Pinpoint the cell where the given text exists, returning its (x, y) midpoint coordinate. 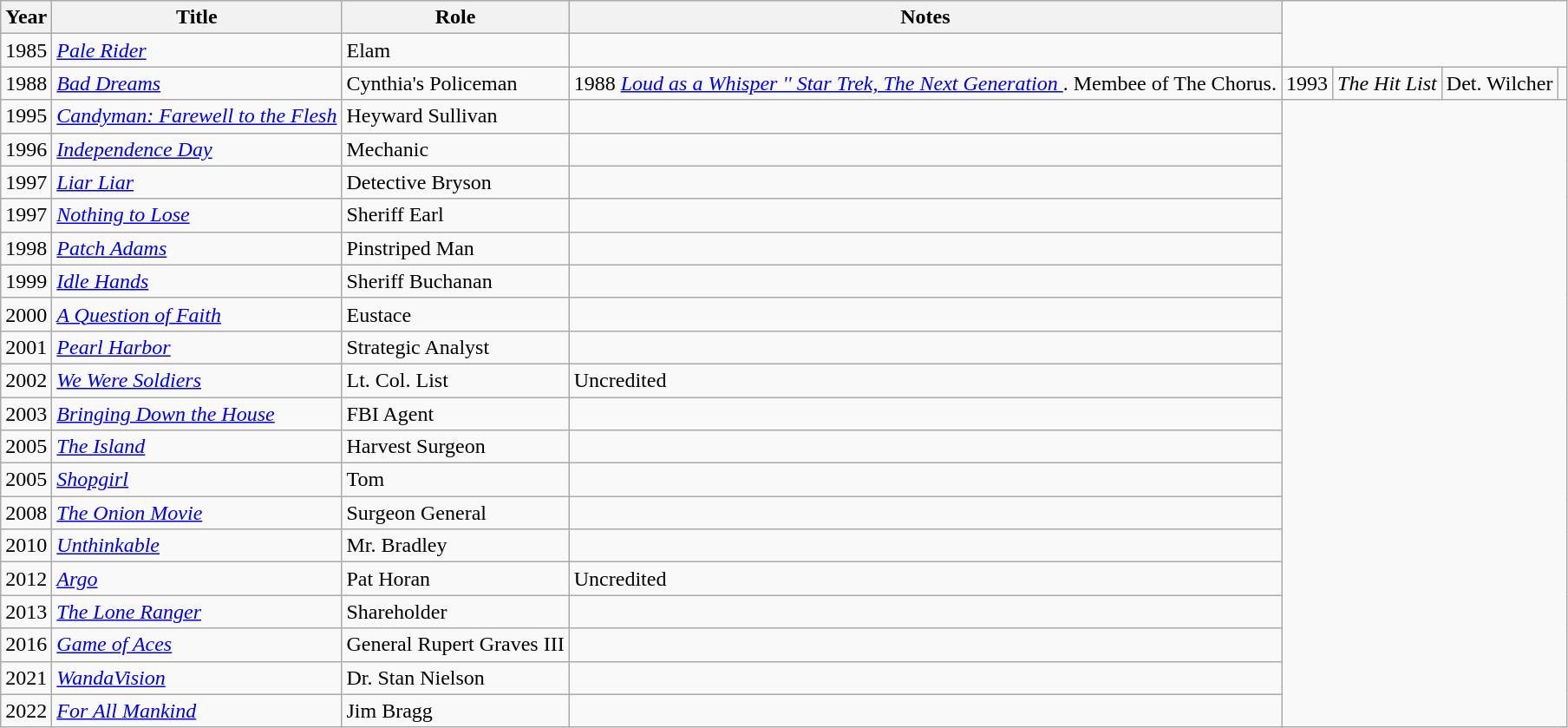
1999 (26, 281)
1998 (26, 248)
WandaVision (197, 678)
For All Mankind (197, 711)
Harvest Surgeon (455, 447)
Heyward Sullivan (455, 116)
Eustace (455, 314)
1985 (26, 50)
1993 (1308, 83)
Pat Horan (455, 579)
The Onion Movie (197, 513)
Lt. Col. List (455, 380)
Role (455, 17)
Bringing Down the House (197, 414)
2003 (26, 414)
Idle Hands (197, 281)
Unthinkable (197, 546)
2013 (26, 612)
Surgeon General (455, 513)
FBI Agent (455, 414)
A Question of Faith (197, 314)
Year (26, 17)
2016 (26, 645)
Independence Day (197, 149)
Pale Rider (197, 50)
Shopgirl (197, 480)
Pearl Harbor (197, 347)
2022 (26, 711)
2000 (26, 314)
Pinstriped Man (455, 248)
Sheriff Buchanan (455, 281)
The Hit List (1388, 83)
2012 (26, 579)
Nothing to Lose (197, 215)
Det. Wilcher (1499, 83)
The Island (197, 447)
Cynthia's Policeman (455, 83)
Bad Dreams (197, 83)
2021 (26, 678)
General Rupert Graves III (455, 645)
Candyman: Farewell to the Flesh (197, 116)
1995 (26, 116)
1988 Loud as a Whisper '' Star Trek, The Next Generation . Membee of The Chorus. (924, 83)
Notes (924, 17)
Argo (197, 579)
Mechanic (455, 149)
Strategic Analyst (455, 347)
Dr. Stan Nielson (455, 678)
Sheriff Earl (455, 215)
The Lone Ranger (197, 612)
2002 (26, 380)
2010 (26, 546)
Mr. Bradley (455, 546)
1996 (26, 149)
Game of Aces (197, 645)
We Were Soldiers (197, 380)
Tom (455, 480)
Elam (455, 50)
Detective Bryson (455, 182)
Title (197, 17)
Shareholder (455, 612)
2008 (26, 513)
Liar Liar (197, 182)
Patch Adams (197, 248)
1988 (26, 83)
Jim Bragg (455, 711)
2001 (26, 347)
